Capture the cell that displays the provided text and extract its (X, Y) central coordinate. 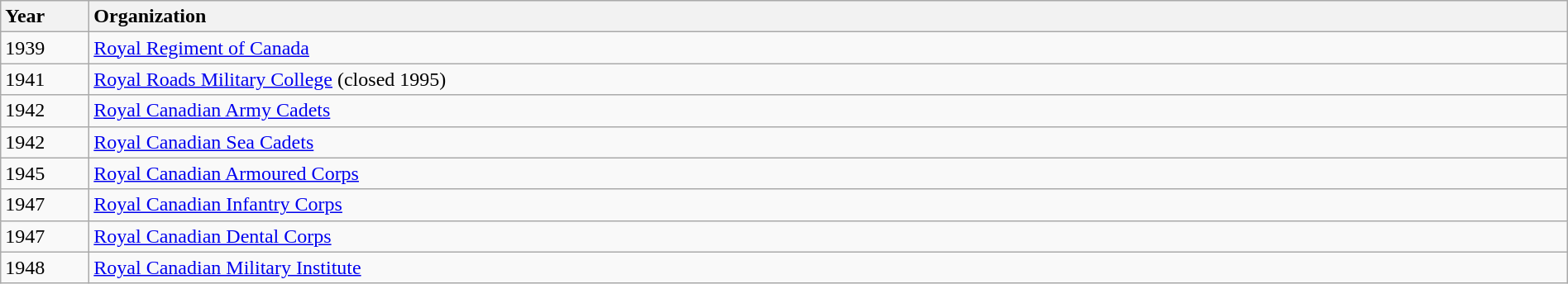
Royal Canadian Army Cadets (829, 111)
Royal Canadian Dental Corps (829, 236)
1945 (45, 173)
1948 (45, 267)
Year (45, 17)
Royal Canadian Armoured Corps (829, 173)
Royal Regiment of Canada (829, 48)
Royal Canadian Infantry Corps (829, 205)
1939 (45, 48)
1941 (45, 79)
Royal Canadian Sea Cadets (829, 142)
Royal Roads Military College (closed 1995) (829, 79)
Organization (829, 17)
Royal Canadian Military Institute (829, 267)
